Extract the (x, y) coordinate from the center of the cell holding the provided text.  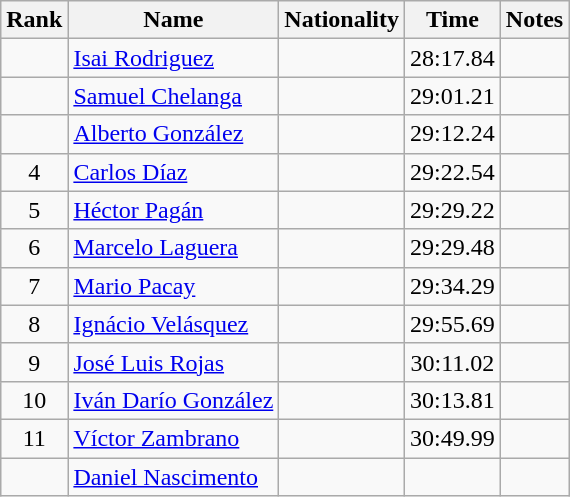
30:49.99 (453, 438)
29:22.54 (453, 172)
Víctor Zambrano (174, 438)
29:55.69 (453, 324)
Time (453, 20)
30:11.02 (453, 362)
Ignácio Velásquez (174, 324)
6 (34, 248)
29:01.21 (453, 96)
Name (174, 20)
Nationality (342, 20)
9 (34, 362)
29:29.48 (453, 248)
10 (34, 400)
Mario Pacay (174, 286)
Samuel Chelanga (174, 96)
29:34.29 (453, 286)
Iván Darío González (174, 400)
30:13.81 (453, 400)
8 (34, 324)
José Luis Rojas (174, 362)
Carlos Díaz (174, 172)
29:12.24 (453, 134)
Héctor Pagán (174, 210)
Daniel Nascimento (174, 477)
4 (34, 172)
7 (34, 286)
5 (34, 210)
Isai Rodriguez (174, 58)
29:29.22 (453, 210)
Notes (534, 20)
28:17.84 (453, 58)
Alberto González (174, 134)
11 (34, 438)
Rank (34, 20)
Marcelo Laguera (174, 248)
